Return [X, Y] of the center of cell containing provided text 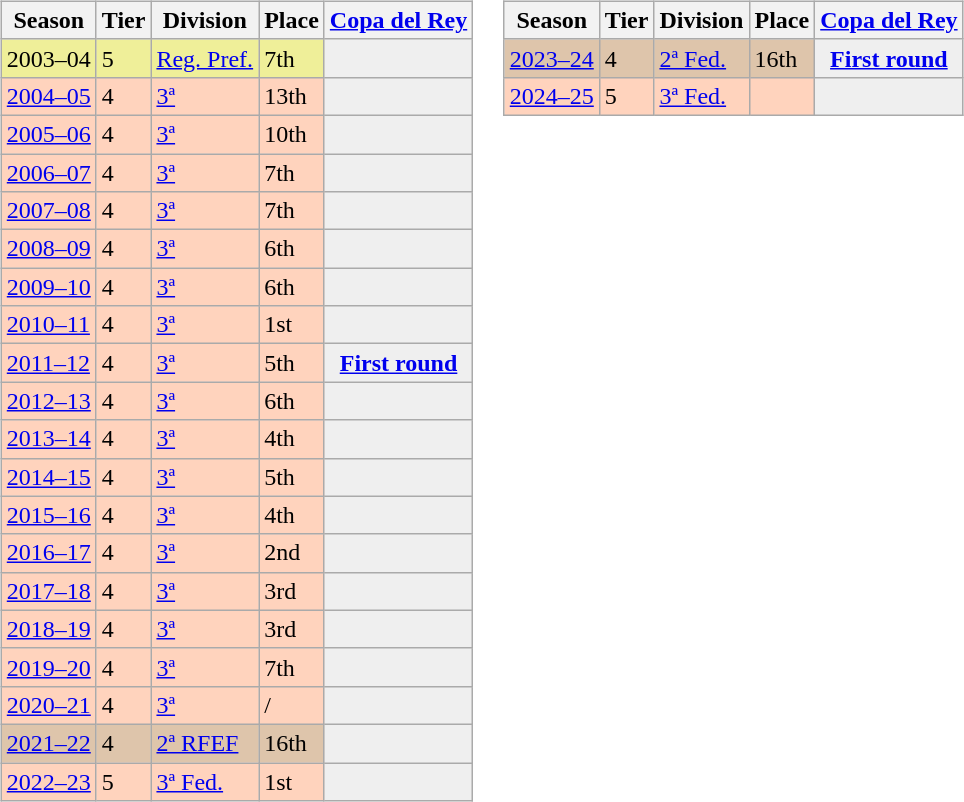
2005–06 [48, 134]
Reg. Pref. [205, 58]
2017–18 [48, 591]
2023–24 [552, 58]
2012–13 [48, 401]
2004–05 [48, 96]
2nd [292, 553]
2015–16 [48, 515]
2007–08 [48, 211]
2019–20 [48, 667]
13th [292, 96]
2020–21 [48, 705]
2021–22 [48, 743]
2022–23 [48, 781]
2014–15 [48, 477]
2011–12 [48, 363]
2009–10 [48, 287]
/ [292, 705]
2016–17 [48, 553]
2ª RFEF [205, 743]
2008–09 [48, 249]
2ª Fed. [702, 58]
10th [292, 134]
2010–11 [48, 325]
2018–19 [48, 629]
2024–25 [552, 96]
2006–07 [48, 173]
2003–04 [48, 58]
2013–14 [48, 439]
